Capture the cell that displays the provided text and extract its [X, Y] central coordinate. 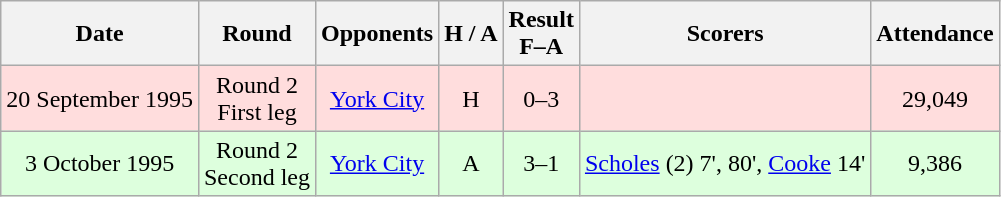
Attendance [935, 34]
ResultF–A [541, 34]
Scorers [724, 34]
3–1 [541, 164]
Round 2Second leg [256, 164]
A [471, 164]
20 September 1995 [100, 98]
9,386 [935, 164]
Date [100, 34]
0–3 [541, 98]
29,049 [935, 98]
3 October 1995 [100, 164]
Round 2First leg [256, 98]
Opponents [376, 34]
H / A [471, 34]
Scholes (2) 7', 80', Cooke 14' [724, 164]
H [471, 98]
Round [256, 34]
